Provide the (x, y) coordinate of the cell's center where the given text is located.  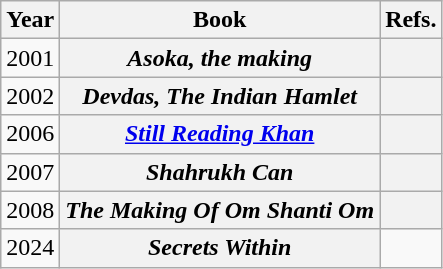
Asoka, the making (220, 58)
Book (220, 20)
Devdas, The Indian Hamlet (220, 96)
Refs. (411, 20)
Shahrukh Can (220, 172)
Still Reading Khan (220, 134)
2001 (30, 58)
2008 (30, 210)
The Making Of Om Shanti Om (220, 210)
2006 (30, 134)
Year (30, 20)
Secrets Within (220, 248)
2007 (30, 172)
2024 (30, 248)
2002 (30, 96)
